From the cell containing the given text, extract its center point as (x, y) coordinate. 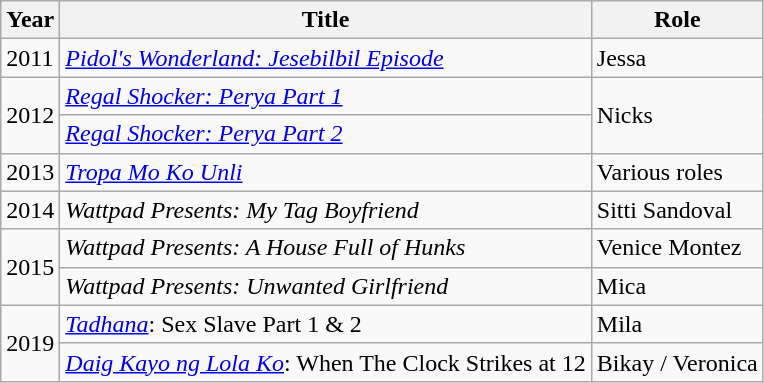
Wattpad Presents: Unwanted Girlfriend (326, 286)
2014 (30, 210)
Daig Kayo ng Lola Ko: When The Clock Strikes at 12 (326, 362)
Regal Shocker: Perya Part 2 (326, 134)
Tropa Mo Ko Unli (326, 172)
2015 (30, 267)
Year (30, 20)
Mica (677, 286)
Pidol's Wonderland: Jesebilbil Episode (326, 58)
Sitti Sandoval (677, 210)
Wattpad Presents: A House Full of Hunks (326, 248)
Various roles (677, 172)
2019 (30, 343)
Venice Montez (677, 248)
Bikay / Veronica (677, 362)
2012 (30, 115)
Tadhana: Sex Slave Part 1 & 2 (326, 324)
Mila (677, 324)
Regal Shocker: Perya Part 1 (326, 96)
Role (677, 20)
Wattpad Presents: My Tag Boyfriend (326, 210)
2013 (30, 172)
Nicks (677, 115)
Title (326, 20)
Jessa (677, 58)
2011 (30, 58)
